Return (x, y) of the center of cell containing provided text 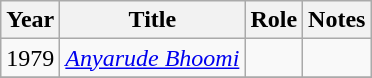
Anyarude Bhoomi (152, 58)
Notes (337, 20)
Year (30, 20)
Role (274, 20)
Title (152, 20)
1979 (30, 58)
